Identify which cell holds the provided text, then report its [x, y] central coordinate. 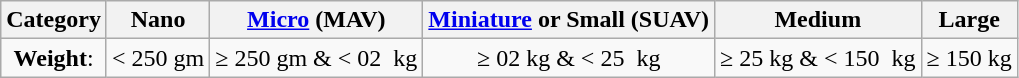
Large [969, 20]
≥ 250 gm & < 02 kg [316, 58]
≥ 02 kg & < 25 kg [569, 58]
Nano [158, 20]
≥ 150 kg [969, 58]
≥ 25 kg & < 150 kg [818, 58]
Weight: [54, 58]
Medium [818, 20]
Category [54, 20]
Micro (MAV) [316, 20]
< 250 gm [158, 58]
Miniature or Small (SUAV) [569, 20]
